Output the [X, Y] coordinate of the center of the cell containing the given text.  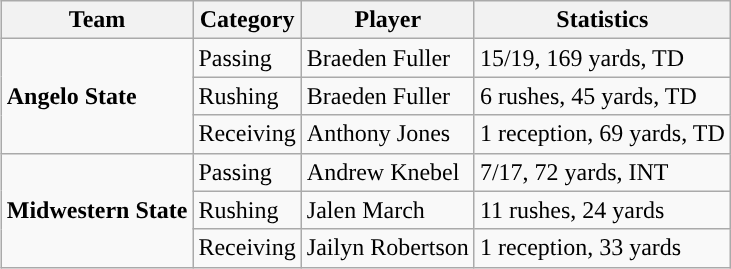
Andrew Knebel [388, 172]
Jalen March [388, 210]
15/19, 169 yards, TD [602, 58]
7/17, 72 yards, INT [602, 172]
Team [97, 20]
Angelo State [97, 96]
11 rushes, 24 yards [602, 210]
Statistics [602, 20]
Anthony Jones [388, 134]
Jailyn Robertson [388, 248]
6 rushes, 45 yards, TD [602, 96]
Midwestern State [97, 210]
1 reception, 69 yards, TD [602, 134]
1 reception, 33 yards [602, 248]
Player [388, 20]
Category [247, 20]
